Identify which cell holds the provided text, then report its [x, y] central coordinate. 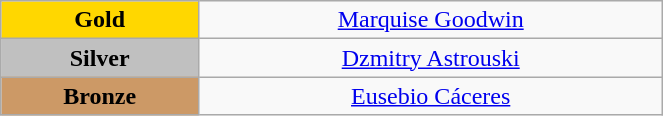
Eusebio Cáceres [431, 96]
Gold [100, 20]
Bronze [100, 96]
Marquise Goodwin [431, 20]
Dzmitry Astrouski [431, 58]
Silver [100, 58]
